Provide the (x, y) coordinate of the cell's center where the given text is located.  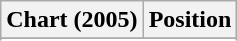
Position (190, 20)
Chart (2005) (72, 20)
